Search for the cell housing the specified text and yield its [x, y] center coordinate. 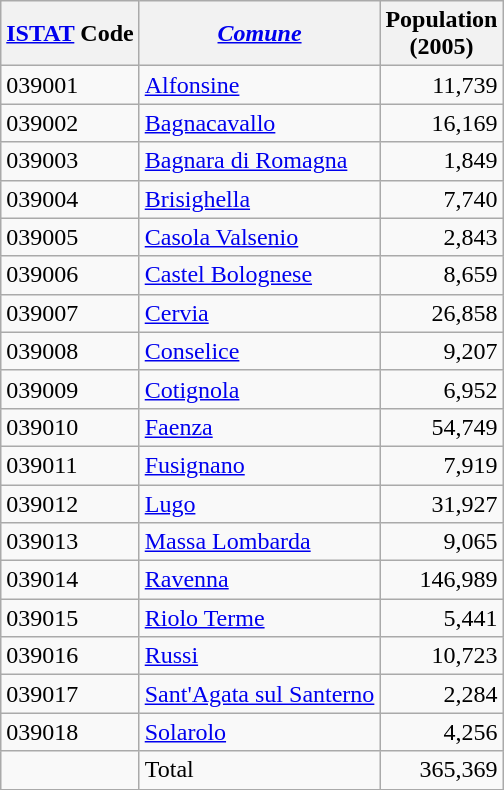
Castel Bolognese [260, 275]
Bagnara di Romagna [260, 161]
Solarolo [260, 732]
7,740 [442, 199]
Comune [260, 34]
039003 [70, 161]
039008 [70, 351]
26,858 [442, 313]
039011 [70, 465]
039009 [70, 389]
6,952 [442, 389]
Brisighella [260, 199]
Massa Lombarda [260, 542]
10,723 [442, 656]
039017 [70, 694]
7,919 [442, 465]
Alfonsine [260, 85]
039012 [70, 503]
Cotignola [260, 389]
039001 [70, 85]
039006 [70, 275]
Sant'Agata sul Santerno [260, 694]
039002 [70, 123]
Conselice [260, 351]
039005 [70, 237]
039016 [70, 656]
039010 [70, 427]
8,659 [442, 275]
Riolo Terme [260, 618]
9,207 [442, 351]
16,169 [442, 123]
039018 [70, 732]
Cervia [260, 313]
ISTAT Code [70, 34]
9,065 [442, 542]
Casola Valsenio [260, 237]
Population (2005) [442, 34]
Ravenna [260, 580]
146,989 [442, 580]
5,441 [442, 618]
Total [260, 770]
Lugo [260, 503]
Bagnacavallo [260, 123]
039013 [70, 542]
039004 [70, 199]
Faenza [260, 427]
Fusignano [260, 465]
54,749 [442, 427]
039007 [70, 313]
039014 [70, 580]
Russi [260, 656]
365,369 [442, 770]
2,843 [442, 237]
4,256 [442, 732]
2,284 [442, 694]
039015 [70, 618]
31,927 [442, 503]
11,739 [442, 85]
1,849 [442, 161]
